Scan for the cell matching the given text and deliver its (X, Y) coordinate at center. 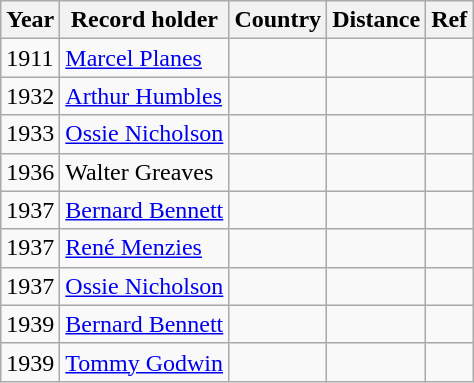
Distance (376, 20)
René Menzies (144, 248)
1933 (30, 134)
Walter Greaves (144, 172)
Record holder (144, 20)
Year (30, 20)
1936 (30, 172)
1911 (30, 58)
Marcel Planes (144, 58)
Arthur Humbles (144, 96)
Country (278, 20)
1932 (30, 96)
Ref (450, 20)
Tommy Godwin (144, 362)
